Return the [X, Y] coordinate for the center point of the cell that contains the specified text.  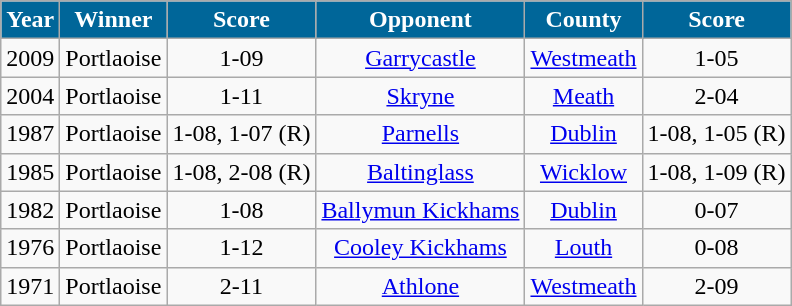
County [584, 20]
2-04 [716, 96]
1982 [30, 210]
Year [30, 20]
Ballymun Kickhams [420, 210]
1-09 [242, 58]
Parnells [420, 134]
Athlone [420, 286]
1987 [30, 134]
2009 [30, 58]
1-08 [242, 210]
1-08, 2-08 (R) [242, 172]
1985 [30, 172]
1-08, 1-09 (R) [716, 172]
Baltinglass [420, 172]
0-08 [716, 248]
1-08, 1-07 (R) [242, 134]
Louth [584, 248]
Opponent [420, 20]
Garrycastle [420, 58]
1-11 [242, 96]
1-08, 1-05 (R) [716, 134]
1971 [30, 286]
2004 [30, 96]
Cooley Kickhams [420, 248]
Winner [114, 20]
1976 [30, 248]
2-09 [716, 286]
1-12 [242, 248]
Meath [584, 96]
2-11 [242, 286]
Wicklow [584, 172]
Skryne [420, 96]
1-05 [716, 58]
0-07 [716, 210]
